Find where the given text appears and provide that cell's center as (X, Y) coordinate. 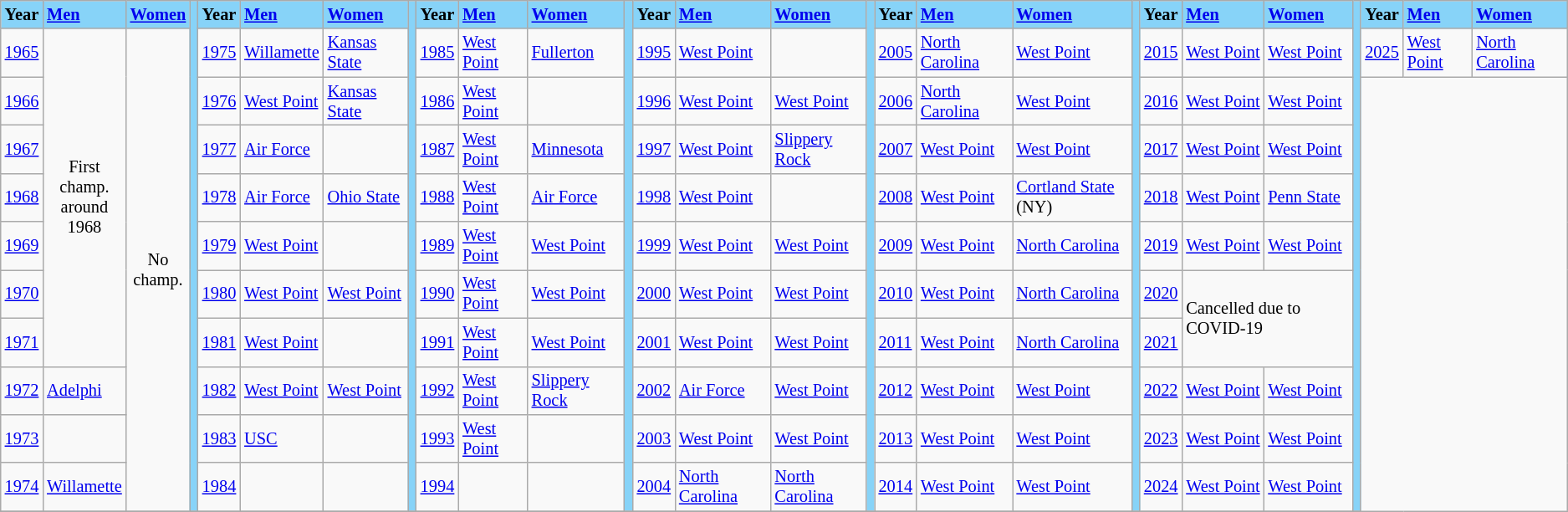
Fullerton (576, 53)
Penn State (1308, 197)
2012 (896, 391)
2001 (654, 342)
1965 (22, 53)
2013 (896, 438)
1966 (22, 101)
2014 (896, 487)
Firstchamp.around1968 (84, 197)
1974 (22, 487)
1967 (22, 149)
2017 (1161, 149)
2025 (1382, 53)
1981 (219, 342)
1970 (22, 294)
1996 (654, 101)
1983 (219, 438)
2003 (654, 438)
1982 (219, 391)
2018 (1161, 197)
1978 (219, 197)
2015 (1161, 53)
2005 (896, 53)
2016 (1161, 101)
2004 (654, 487)
1977 (219, 149)
Adelphi (84, 391)
2022 (1161, 391)
2021 (1161, 342)
1993 (437, 438)
1986 (437, 101)
Nochamp. (158, 269)
1995 (654, 53)
1992 (437, 391)
1985 (437, 53)
2002 (654, 391)
1988 (437, 197)
2007 (896, 149)
1971 (22, 342)
1979 (219, 246)
1991 (437, 342)
2009 (896, 246)
1980 (219, 294)
1973 (22, 438)
2008 (896, 197)
Cancelled due to COVID-19 (1267, 318)
1989 (437, 246)
1990 (437, 294)
1975 (219, 53)
2019 (1161, 246)
1997 (654, 149)
2010 (896, 294)
1994 (437, 487)
Cortland State (NY) (1072, 197)
1984 (219, 487)
1976 (219, 101)
2023 (1161, 438)
1969 (22, 246)
USC (281, 438)
1999 (654, 246)
2000 (654, 294)
1998 (654, 197)
Minnesota (576, 149)
1972 (22, 391)
Ohio State (366, 197)
2006 (896, 101)
2020 (1161, 294)
1987 (437, 149)
1968 (22, 197)
2024 (1161, 487)
2011 (896, 342)
